Return (x, y) of the center of cell containing provided text 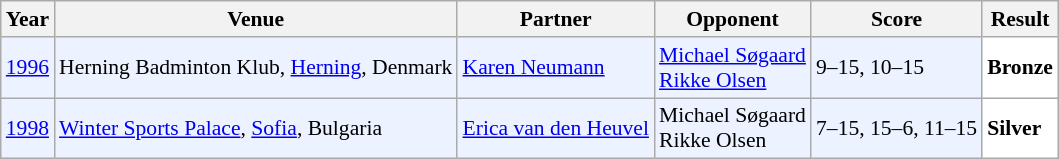
9–15, 10–15 (896, 68)
1996 (28, 68)
Herning Badminton Klub, Herning, Denmark (256, 68)
Silver (1020, 128)
7–15, 15–6, 11–15 (896, 128)
Karen Neumann (556, 68)
1998 (28, 128)
Bronze (1020, 68)
Winter Sports Palace, Sofia, Bulgaria (256, 128)
Venue (256, 19)
Erica van den Heuvel (556, 128)
Partner (556, 19)
Score (896, 19)
Result (1020, 19)
Year (28, 19)
Opponent (732, 19)
